Pinpoint the cell where the given text exists, returning its (X, Y) midpoint coordinate. 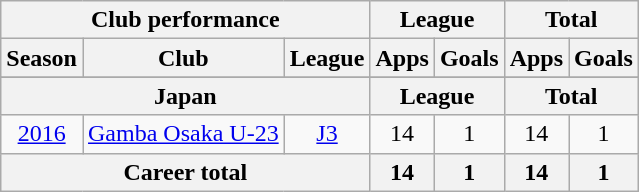
Club performance (186, 20)
Season (42, 58)
J3 (327, 134)
2016 (42, 134)
Gamba Osaka U-23 (183, 134)
Career total (186, 172)
Japan (186, 96)
Club (183, 58)
